Capture the cell that displays the provided text and extract its [X, Y] central coordinate. 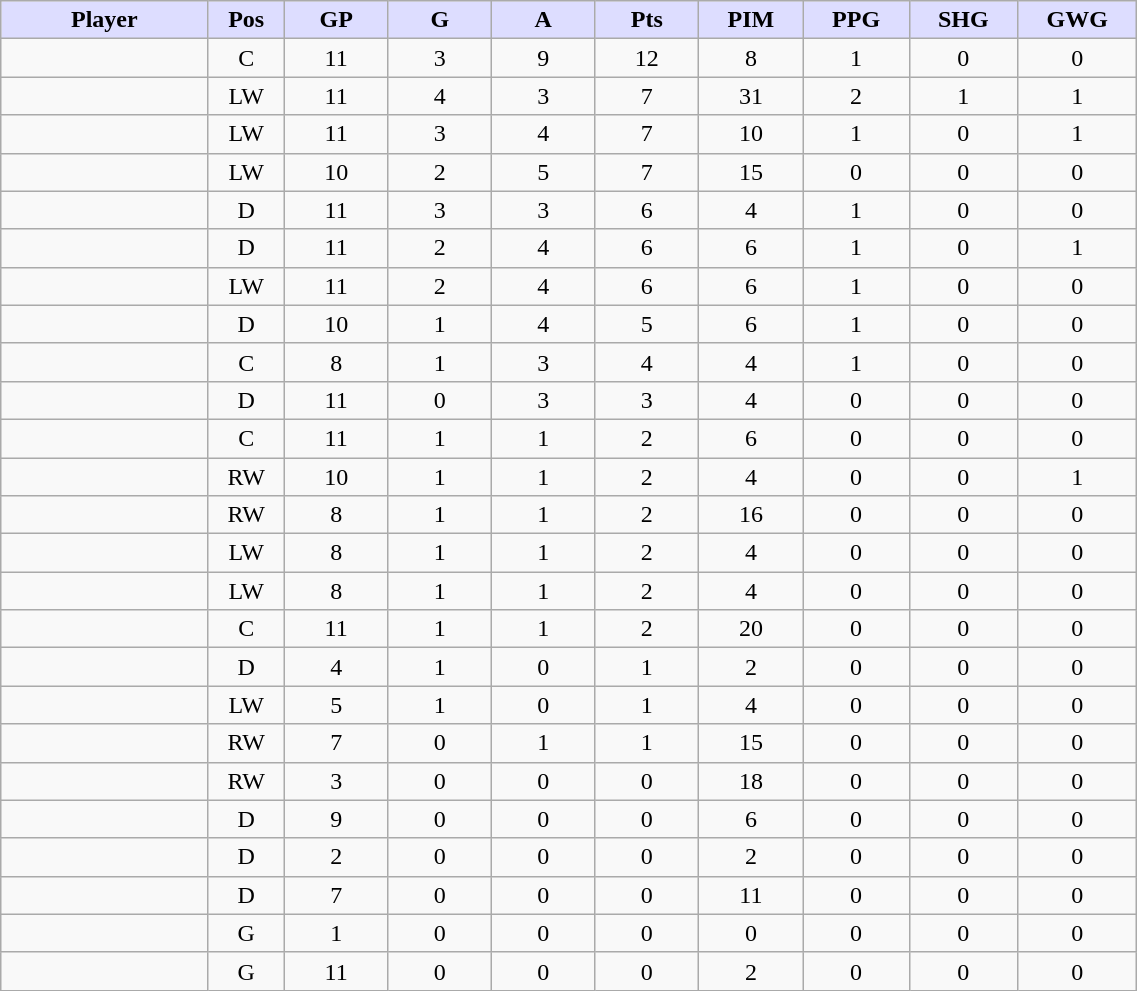
16 [752, 515]
Pts [647, 20]
Pos [246, 20]
12 [647, 58]
GWG [1078, 20]
Player [104, 20]
SHG [964, 20]
18 [752, 781]
PIM [752, 20]
A [544, 20]
PPG [856, 20]
GP [336, 20]
31 [752, 96]
20 [752, 629]
